Provide the (X, Y) coordinate of the cell's center where the given text is located.  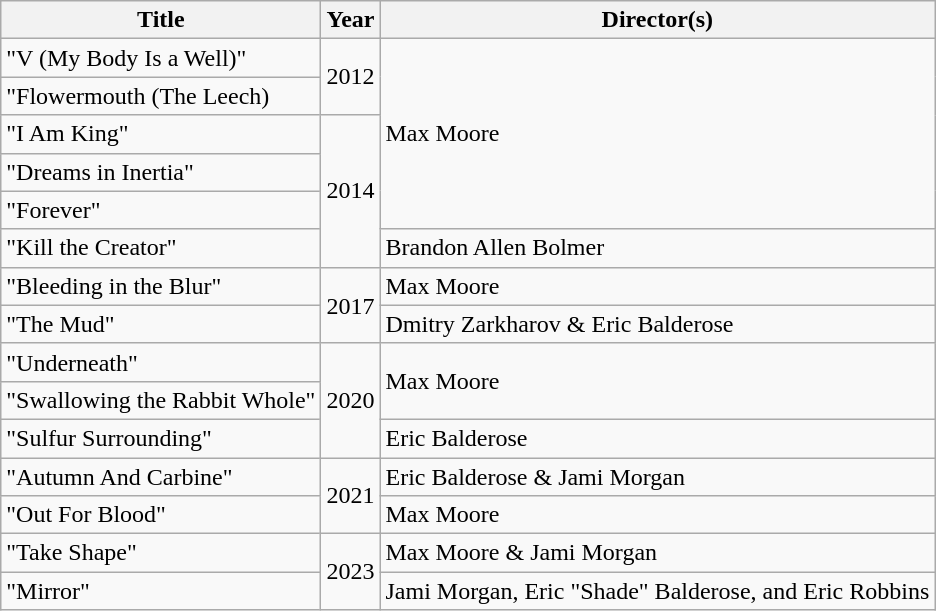
"Bleeding in the Blur" (161, 286)
"The Mud" (161, 324)
"Autumn And Carbine" (161, 477)
"Flowermouth (The Leech) (161, 96)
Eric Balderose & Jami Morgan (658, 477)
Eric Balderose (658, 438)
Title (161, 20)
"Mirror" (161, 591)
2014 (350, 191)
"I Am King" (161, 134)
2023 (350, 572)
"Out For Blood" (161, 515)
"Underneath" (161, 362)
Jami Morgan, Eric "Shade" Balderose, and Eric Robbins (658, 591)
2021 (350, 496)
"Kill the Creator" (161, 248)
"Forever" (161, 210)
Max Moore & Jami Morgan (658, 553)
Director(s) (658, 20)
"V (My Body Is a Well)" (161, 58)
2017 (350, 305)
"Swallowing the Rabbit Whole" (161, 400)
"Sulfur Surrounding" (161, 438)
Year (350, 20)
2012 (350, 77)
Brandon Allen Bolmer (658, 248)
"Take Shape" (161, 553)
"Dreams in Inertia" (161, 172)
Dmitry Zarkharov & Eric Balderose (658, 324)
2020 (350, 400)
